Output the [x, y] coordinate of the center of the cell containing the given text.  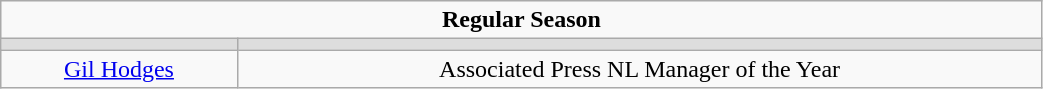
Associated Press NL Manager of the Year [640, 69]
Regular Season [522, 20]
Gil Hodges [119, 69]
